Output the (x, y) coordinate of the center of the cell containing the given text.  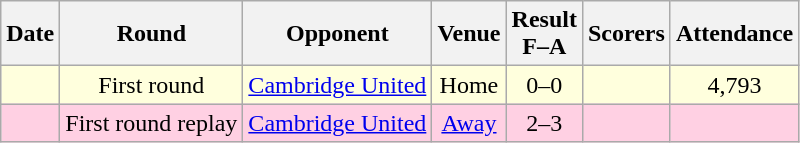
Scorers (626, 34)
0–0 (544, 85)
2–3 (544, 123)
ResultF–A (544, 34)
Round (152, 34)
Attendance (734, 34)
4,793 (734, 85)
Date (30, 34)
Venue (469, 34)
Home (469, 85)
Away (469, 123)
First round replay (152, 123)
First round (152, 85)
Opponent (338, 34)
